Identify which cell holds the provided text, then report its (X, Y) central coordinate. 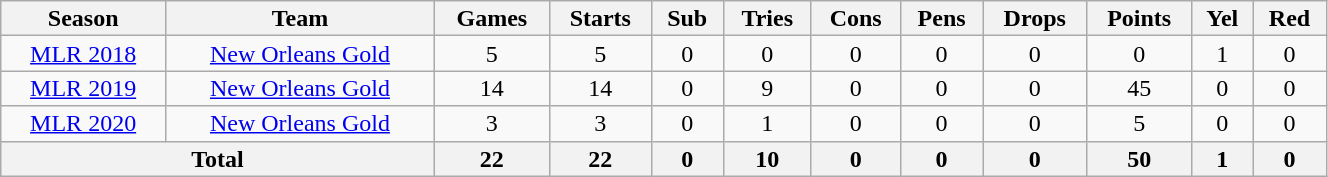
Drops (1034, 18)
9 (767, 88)
Cons (856, 18)
Games (492, 18)
Team (300, 18)
Total (218, 158)
Red (1290, 18)
Yel (1222, 18)
10 (767, 158)
Tries (767, 18)
MLR 2019 (84, 88)
Pens (942, 18)
45 (1139, 88)
50 (1139, 158)
MLR 2018 (84, 54)
Sub (687, 18)
Starts (600, 18)
MLR 2020 (84, 124)
Points (1139, 18)
Season (84, 18)
